Output the (x, y) coordinate of the center of the cell containing the given text.  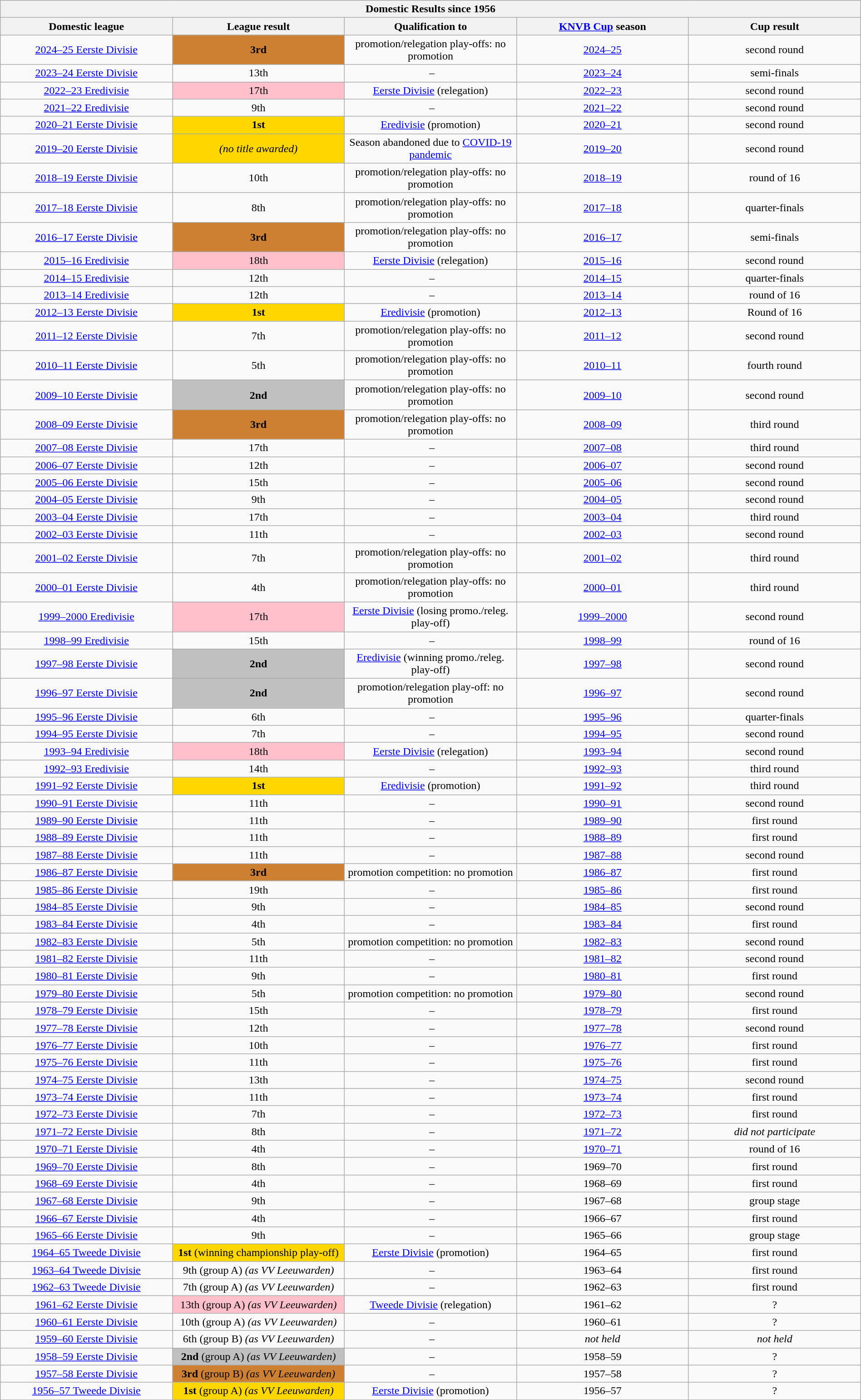
2020–21 Eerste Divisie (86, 125)
1957–58 (602, 1374)
1972–73 (602, 1114)
1971–72 (602, 1132)
1985–86 (602, 889)
2016–17 (602, 237)
1981–82 Eerste Divisie (86, 959)
Tweede Divisie (relegation) (430, 1305)
3rd (group B) (as VV Leeuwarden) (259, 1374)
1956–57 Tweede Divisie (86, 1391)
6th (259, 717)
2024–25 (602, 50)
1968–69 Eerste Divisie (86, 1183)
1972–73 Eerste Divisie (86, 1114)
1982–83 Eerste Divisie (86, 942)
1971–72 Eerste Divisie (86, 1132)
1970–71 Eerste Divisie (86, 1149)
1980–81 (602, 976)
Round of 16 (775, 313)
1961–62 Eerste Divisie (86, 1305)
1997–98 Eerste Divisie (86, 664)
(no title awarded) (259, 148)
2017–18 Eerste Divisie (86, 207)
2018–19 Eerste Divisie (86, 178)
2007–08 Eerste Divisie (86, 448)
2003–04 (602, 517)
1998–99 (602, 640)
1990–91 Eerste Divisie (86, 803)
1958–59 Eerste Divisie (86, 1356)
1965–66 (602, 1236)
1993–94 Eredivisie (86, 751)
1967–68 Eerste Divisie (86, 1201)
2013–14 (602, 295)
1977–78 (602, 1028)
2008–09 (602, 424)
1968–69 (602, 1183)
1988–89 Eerste Divisie (86, 838)
2014–15 Eredivisie (86, 278)
1963–64 (602, 1270)
Domestic league (86, 26)
1961–62 (602, 1305)
2023–24 (602, 73)
1989–90 (602, 820)
1994–95 (602, 734)
KNVB Cup season (602, 26)
1965–66 Eerste Divisie (86, 1236)
1974–75 Eerste Divisie (86, 1080)
1960–61 (602, 1322)
Season abandoned due to COVID-19 pandemic (430, 148)
1962–63 Tweede Divisie (86, 1287)
1997–98 (602, 664)
2000–01 Eerste Divisie (86, 587)
1999–2000 (602, 617)
2024–25 Eerste Divisie (86, 50)
1979–80 Eerste Divisie (86, 993)
1986–87 (602, 872)
1998–99 Eredivisie (86, 640)
1983–84 Eerste Divisie (86, 924)
2014–15 (602, 278)
1988–89 (602, 838)
2019–20 Eerste Divisie (86, 148)
2nd (group A) (as VV Leeuwarden) (259, 1356)
Qualification to (430, 26)
1984–85 (602, 907)
1986–87 Eerste Divisie (86, 872)
2011–12 (602, 336)
1966–67 (602, 1218)
1956–57 (602, 1391)
2015–16 (602, 260)
1969–70 Eerste Divisie (86, 1166)
1st (winning championship play-off) (259, 1253)
2022–23 (602, 90)
1980–81 Eerste Divisie (86, 976)
1959–60 Eerste Divisie (86, 1339)
1976–77 (602, 1045)
14th (259, 769)
League result (259, 26)
1990–91 (602, 803)
2017–18 (602, 207)
1995–96 (602, 717)
2002–03 Eerste Divisie (86, 534)
1992–93 (602, 769)
2012–13 Eerste Divisie (86, 313)
1979–80 (602, 993)
1994–95 Eerste Divisie (86, 734)
1975–76 Eerste Divisie (86, 1062)
1976–77 Eerste Divisie (86, 1045)
2010–11 Eerste Divisie (86, 365)
1960–61 Eerste Divisie (86, 1322)
2001–02 Eerste Divisie (86, 558)
1992–93 Eredivisie (86, 769)
1967–68 (602, 1201)
2023–24 Eerste Divisie (86, 73)
2016–17 Eerste Divisie (86, 237)
1975–76 (602, 1062)
1966–67 Eerste Divisie (86, 1218)
1995–96 Eerste Divisie (86, 717)
1996–97 Eerste Divisie (86, 693)
2019–20 (602, 148)
promotion/relegation play-off: no promotion (430, 693)
1983–84 (602, 924)
7th (group A) (as VV Leeuwarden) (259, 1287)
1964–65 Tweede Divisie (86, 1253)
2005–06 (602, 482)
2009–10 Eerste Divisie (86, 395)
2012–13 (602, 313)
2018–19 (602, 178)
1962–63 (602, 1287)
2004–05 (602, 500)
2013–14 Eredivisie (86, 295)
1984–85 Eerste Divisie (86, 907)
1989–90 Eerste Divisie (86, 820)
13th (group A) (as VV Leeuwarden) (259, 1305)
1982–83 (602, 942)
2000–01 (602, 587)
2021–22 (602, 108)
did not participate (775, 1132)
1978–79 (602, 1011)
2006–07 Eerste Divisie (86, 465)
1978–79 Eerste Divisie (86, 1011)
2004–05 Eerste Divisie (86, 500)
1969–70 (602, 1166)
1958–59 (602, 1356)
1974–75 (602, 1080)
Cup result (775, 26)
1981–82 (602, 959)
2022–23 Eredivisie (86, 90)
1977–78 Eerste Divisie (86, 1028)
1957–58 Eerste Divisie (86, 1374)
1973–74 (602, 1097)
1991–92 Eerste Divisie (86, 786)
2003–04 Eerste Divisie (86, 517)
19th (259, 889)
2008–09 Eerste Divisie (86, 424)
1987–88 (602, 855)
1973–74 Eerste Divisie (86, 1097)
1996–97 (602, 693)
2011–12 Eerste Divisie (86, 336)
2015–16 Eredivisie (86, 260)
2010–11 (602, 365)
2001–02 (602, 558)
1987–88 Eerste Divisie (86, 855)
Eerste Divisie (losing promo./releg. play-off) (430, 617)
6th (group B) (as VV Leeuwarden) (259, 1339)
2020–21 (602, 125)
2006–07 (602, 465)
Eredivisie (winning promo./releg. play-off) (430, 664)
2009–10 (602, 395)
2002–03 (602, 534)
1999–2000 Eredivisie (86, 617)
1991–92 (602, 786)
1963–64 Tweede Divisie (86, 1270)
fourth round (775, 365)
1985–86 Eerste Divisie (86, 889)
2005–06 Eerste Divisie (86, 482)
9th (group A) (as VV Leeuwarden) (259, 1270)
1st (group A) (as VV Leeuwarden) (259, 1391)
1964–65 (602, 1253)
10th (group A) (as VV Leeuwarden) (259, 1322)
2021–22 Eredivisie (86, 108)
2007–08 (602, 448)
Domestic Results since 1956 (430, 9)
1970–71 (602, 1149)
1993–94 (602, 751)
